Identify which cell holds the provided text, then report its (X, Y) central coordinate. 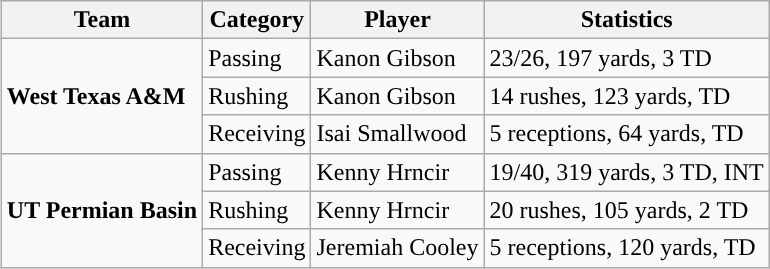
20 rushes, 105 yards, 2 TD (626, 210)
West Texas A&M (102, 96)
Isai Smallwood (398, 134)
23/26, 197 yards, 3 TD (626, 58)
5 receptions, 120 yards, TD (626, 248)
Team (102, 20)
5 receptions, 64 yards, TD (626, 134)
19/40, 319 yards, 3 TD, INT (626, 172)
Category (257, 20)
14 rushes, 123 yards, TD (626, 96)
Jeremiah Cooley (398, 248)
UT Permian Basin (102, 210)
Statistics (626, 20)
Player (398, 20)
